Capture the cell that displays the provided text and extract its [x, y] central coordinate. 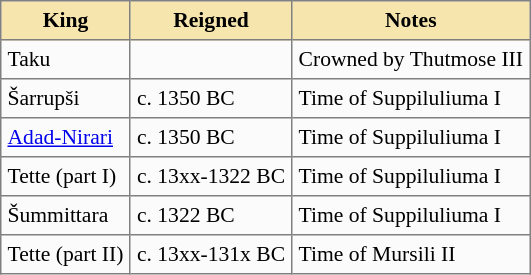
Tette (part I) [66, 176]
Reigned [211, 20]
Adad-Nirari [66, 138]
Time of Mursili II [411, 254]
King [66, 20]
Šummittara [66, 216]
Tette (part II) [66, 254]
c. 13xx-1322 BC [211, 176]
Crowned by Thutmose III [411, 60]
Taku [66, 60]
c. 1322 BC [211, 216]
Šarrupši [66, 98]
Notes [411, 20]
c. 13xx-131x BC [211, 254]
